Output the [X, Y] coordinate of the center of the cell containing the given text.  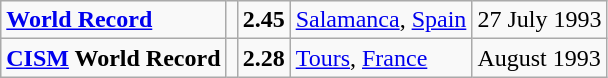
CISM World Record [114, 58]
Salamanca, Spain [381, 20]
2.28 [264, 58]
August 1993 [540, 58]
World Record [114, 20]
2.45 [264, 20]
27 July 1993 [540, 20]
Tours, France [381, 58]
